Return (X, Y) of the center of cell containing provided text 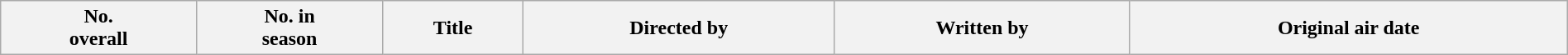
No. inseason (289, 28)
Original air date (1348, 28)
Title (453, 28)
No.overall (99, 28)
Directed by (678, 28)
Written by (982, 28)
